Search for the cell housing the specified text and yield its [X, Y] center coordinate. 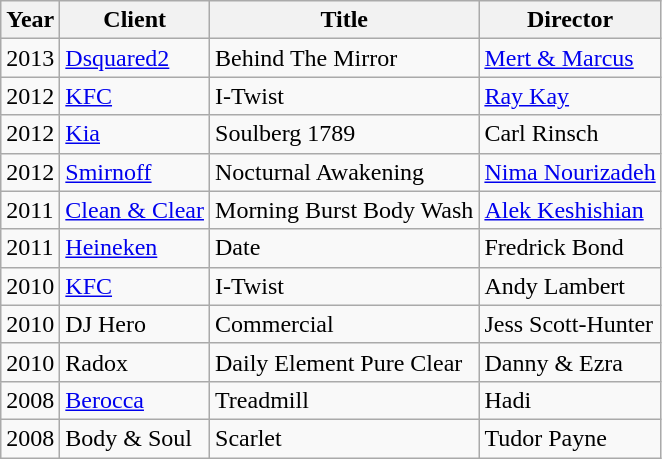
Title [344, 20]
Body & Soul [135, 438]
Fredrick Bond [570, 248]
Daily Element Pure Clear [344, 362]
Commercial [344, 324]
Kia [135, 134]
2013 [30, 58]
Heineken [135, 248]
Smirnoff [135, 172]
Client [135, 20]
Dsquared2 [135, 58]
Soulberg 1789 [344, 134]
DJ Hero [135, 324]
Nocturnal Awakening [344, 172]
Date [344, 248]
Radox [135, 362]
Carl Rinsch [570, 134]
Hadi [570, 400]
Director [570, 20]
Mert & Marcus [570, 58]
Morning Burst Body Wash [344, 210]
Berocca [135, 400]
Clean & Clear [135, 210]
Scarlet [344, 438]
Treadmill [344, 400]
Tudor Payne [570, 438]
Jess Scott-Hunter [570, 324]
Danny & Ezra [570, 362]
Year [30, 20]
Alek Keshishian [570, 210]
Nima Nourizadeh [570, 172]
Ray Kay [570, 96]
Andy Lambert [570, 286]
Behind The Mirror [344, 58]
